Capture the cell that displays the provided text and extract its [x, y] central coordinate. 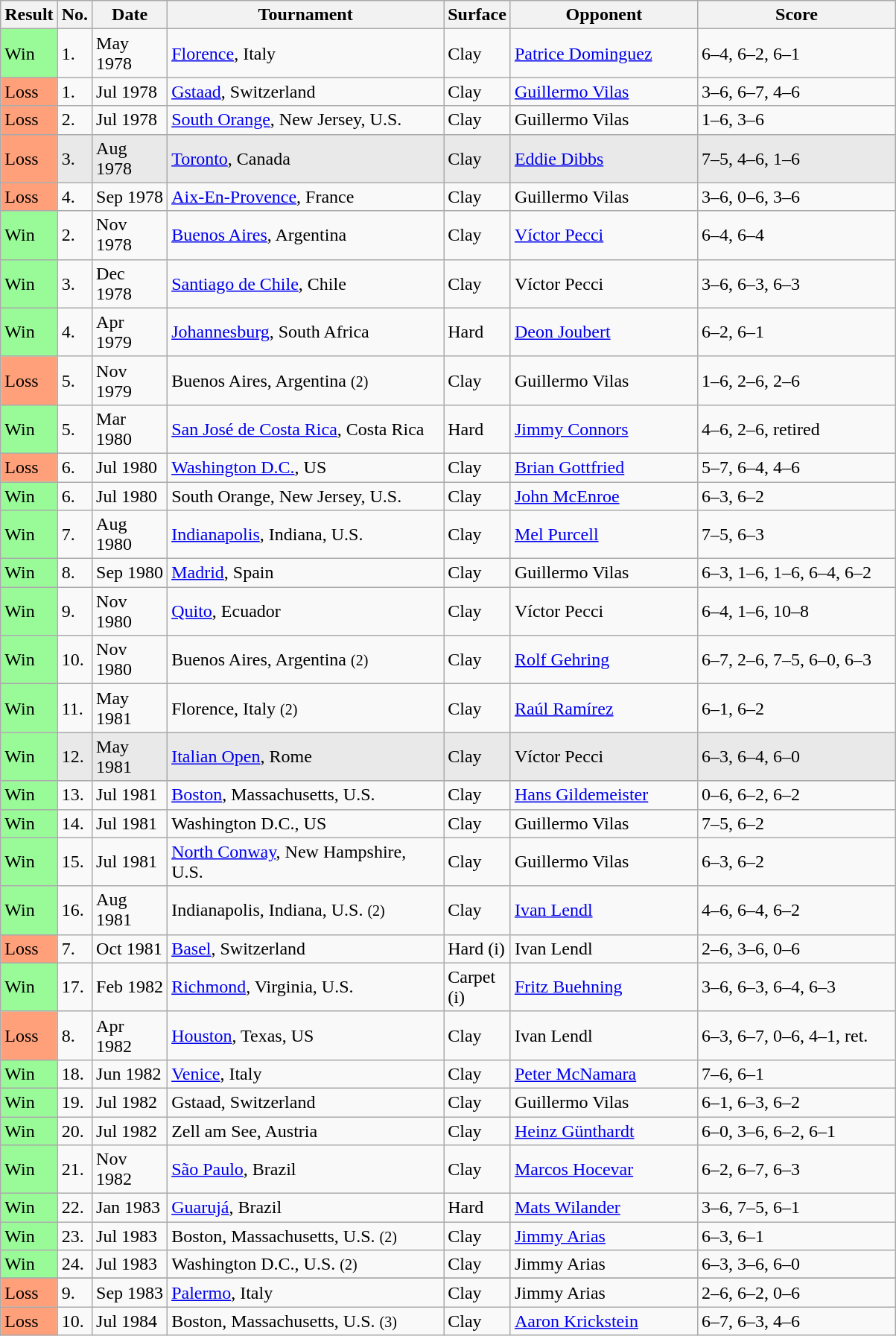
Aix-En-Provence, France [305, 197]
Sep 1983 [130, 1293]
Zell am See, Austria [305, 1130]
Toronto, Canada [305, 158]
Result [29, 15]
Richmond, Virginia, U.S. [305, 987]
Carpet (i) [477, 987]
6–4, 6–4 [796, 235]
15. [74, 861]
Madrid, Spain [305, 573]
19. [74, 1102]
Oct 1981 [130, 949]
7–5, 6–3 [796, 535]
Boston, Massachusetts, U.S. (3) [305, 1321]
16. [74, 911]
Brian Gottfried [603, 467]
Rolf Gehring [603, 660]
San José de Costa Rica, Costa Rica [305, 429]
12. [74, 757]
24. [74, 1264]
São Paulo, Brazil [305, 1170]
Basel, Switzerland [305, 949]
2–6, 6–2, 0–6 [796, 1293]
Dec 1978 [130, 283]
Raúl Ramírez [603, 708]
Feb 1982 [130, 987]
17. [74, 987]
14. [74, 823]
North Conway, New Hampshire, U.S. [305, 861]
6–3, 6–7, 0–6, 4–1, ret. [796, 1036]
21. [74, 1170]
6–3, 6–4, 6–0 [796, 757]
Date [130, 15]
6–2, 6–7, 6–3 [796, 1170]
Washington D.C., U.S. (2) [305, 1264]
Heinz Günthardt [603, 1130]
Boston, Massachusetts, U.S. [305, 795]
6–1, 6–3, 6–2 [796, 1102]
Guarujá, Brazil [305, 1208]
No. [74, 15]
Boston, Massachusetts, U.S. (2) [305, 1236]
Nov 1982 [130, 1170]
Nov 1979 [130, 380]
Eddie Dibbs [603, 158]
Houston, Texas, US [305, 1036]
Hans Gildemeister [603, 795]
Sep 1978 [130, 197]
John McEnroe [603, 496]
6–0, 3–6, 6–2, 6–1 [796, 1130]
Florence, Italy (2) [305, 708]
Surface [477, 15]
6–7, 6–3, 4–6 [796, 1321]
6–3, 6–1 [796, 1236]
Apr 1982 [130, 1036]
Aug 1981 [130, 911]
Deon Joubert [603, 332]
Aug 1980 [130, 535]
Marcos Hocevar [603, 1170]
Mats Wilander [603, 1208]
6–3, 3–6, 6–0 [796, 1264]
6–7, 2–6, 7–5, 6–0, 6–3 [796, 660]
3–6, 6–7, 4–6 [796, 92]
Fritz Buehning [603, 987]
Italian Open, Rome [305, 757]
1–6, 3–6 [796, 120]
20. [74, 1130]
2–6, 3–6, 0–6 [796, 949]
6–3, 1–6, 1–6, 6–4, 6–2 [796, 573]
Apr 1979 [130, 332]
Florence, Italy [305, 54]
3–6, 6–3, 6–3 [796, 283]
0–6, 6–2, 6–2 [796, 795]
7–6, 6–1 [796, 1074]
Sep 1980 [130, 573]
13. [74, 795]
Patrice Dominguez [603, 54]
6–4, 1–6, 10–8 [796, 611]
7–5, 4–6, 1–6 [796, 158]
Peter McNamara [603, 1074]
3–6, 7–5, 6–1 [796, 1208]
Venice, Italy [305, 1074]
Opponent [603, 15]
11. [74, 708]
Quito, Ecuador [305, 611]
Jimmy Connors [603, 429]
Mar 1980 [130, 429]
Buenos Aires, Argentina [305, 235]
18. [74, 1074]
Indianapolis, Indiana, U.S. [305, 535]
Nov 1978 [130, 235]
6–1, 6–2 [796, 708]
Aaron Krickstein [603, 1321]
Jun 1982 [130, 1074]
Mel Purcell [603, 535]
6–4, 6–2, 6–1 [796, 54]
4–6, 2–6, retired [796, 429]
Indianapolis, Indiana, U.S. (2) [305, 911]
4–6, 6–4, 6–2 [796, 911]
5–7, 6–4, 4–6 [796, 467]
Johannesburg, South Africa [305, 332]
6–2, 6–1 [796, 332]
Tournament [305, 15]
May 1978 [130, 54]
Aug 1978 [130, 158]
Hard (i) [477, 949]
Jul 1984 [130, 1321]
3–6, 0–6, 3–6 [796, 197]
Jan 1983 [130, 1208]
3–6, 6–3, 6–4, 6–3 [796, 987]
Score [796, 15]
22. [74, 1208]
23. [74, 1236]
Santiago de Chile, Chile [305, 283]
1–6, 2–6, 2–6 [796, 380]
Palermo, Italy [305, 1293]
7–5, 6–2 [796, 823]
